Find where the given text appears and provide that cell's center as [X, Y] coordinate. 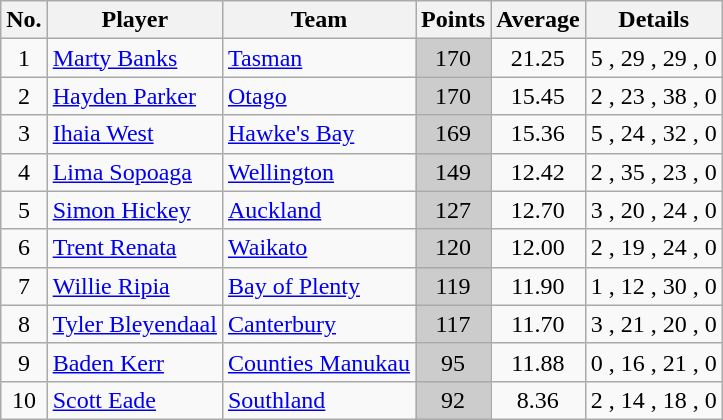
10 [24, 400]
Hayden Parker [134, 96]
11.88 [538, 362]
Bay of Plenty [318, 286]
2 [24, 96]
7 [24, 286]
Marty Banks [134, 58]
119 [454, 286]
8.36 [538, 400]
2 , 14 , 18 , 0 [654, 400]
149 [454, 172]
Tyler Bleyendaal [134, 324]
95 [454, 362]
21.25 [538, 58]
5 [24, 210]
2 , 35 , 23 , 0 [654, 172]
Tasman [318, 58]
Player [134, 20]
9 [24, 362]
5 , 24 , 32 , 0 [654, 134]
Ihaia West [134, 134]
12.70 [538, 210]
15.45 [538, 96]
6 [24, 248]
Team [318, 20]
12.00 [538, 248]
3 , 21 , 20 , 0 [654, 324]
11.90 [538, 286]
3 [24, 134]
Average [538, 20]
2 , 19 , 24 , 0 [654, 248]
Hawke's Bay [318, 134]
12.42 [538, 172]
2 , 23 , 38 , 0 [654, 96]
92 [454, 400]
169 [454, 134]
Baden Kerr [134, 362]
Points [454, 20]
Trent Renata [134, 248]
Details [654, 20]
Canterbury [318, 324]
120 [454, 248]
Willie Ripia [134, 286]
Southland [318, 400]
3 , 20 , 24 , 0 [654, 210]
15.36 [538, 134]
No. [24, 20]
127 [454, 210]
Wellington [318, 172]
8 [24, 324]
0 , 16 , 21 , 0 [654, 362]
Simon Hickey [134, 210]
Otago [318, 96]
Auckland [318, 210]
4 [24, 172]
11.70 [538, 324]
Counties Manukau [318, 362]
Waikato [318, 248]
Scott Eade [134, 400]
117 [454, 324]
5 , 29 , 29 , 0 [654, 58]
1 , 12 , 30 , 0 [654, 286]
Lima Sopoaga [134, 172]
1 [24, 58]
